Detect which cell encompasses the target text, then output its (X, Y) center coordinate. 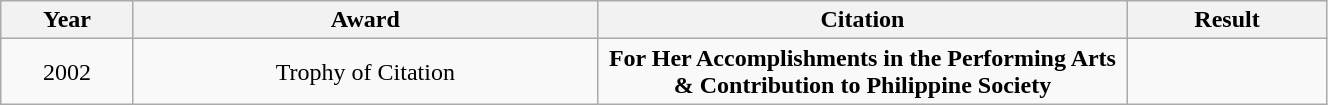
Award (365, 20)
Result (1228, 20)
Citation (862, 20)
For Her Accomplishments in the Performing Arts & Contribution to Philippine Society (862, 72)
Trophy of Citation (365, 72)
2002 (68, 72)
Year (68, 20)
